Locate the cell with the specified text and output its (X, Y) center coordinate. 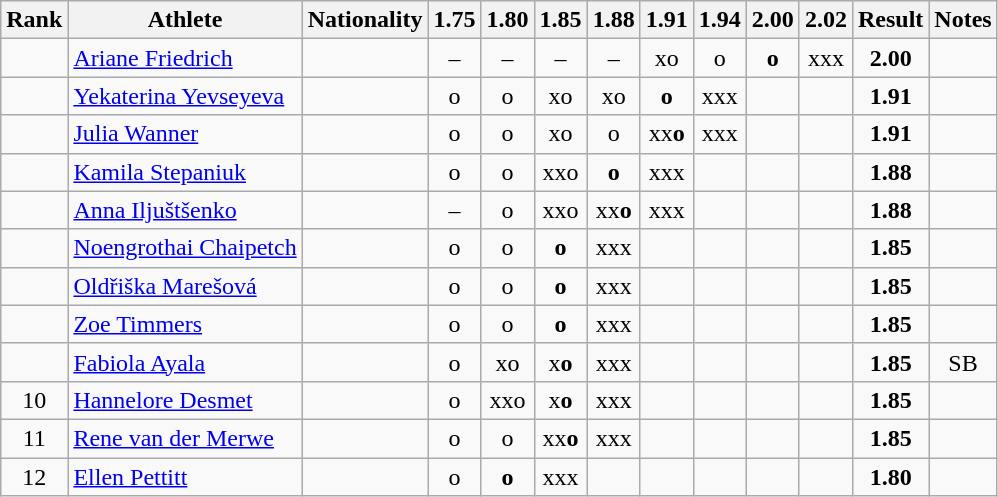
Result (890, 20)
Rank (34, 20)
Yekaterina Yevseyeva (185, 96)
Ariane Friedrich (185, 58)
Kamila Stepaniuk (185, 172)
Anna Iljuštšenko (185, 210)
1.94 (720, 20)
Athlete (185, 20)
12 (34, 477)
Noengrothai Chaipetch (185, 248)
2.02 (826, 20)
Rene van der Merwe (185, 438)
SB (963, 362)
Nationality (365, 20)
Fabiola Ayala (185, 362)
11 (34, 438)
Zoe Timmers (185, 324)
Notes (963, 20)
1.75 (454, 20)
Oldřiška Marešová (185, 286)
10 (34, 400)
Julia Wanner (185, 134)
Hannelore Desmet (185, 400)
Ellen Pettitt (185, 477)
